Output the [x, y] coordinate of the center of the cell containing the given text.  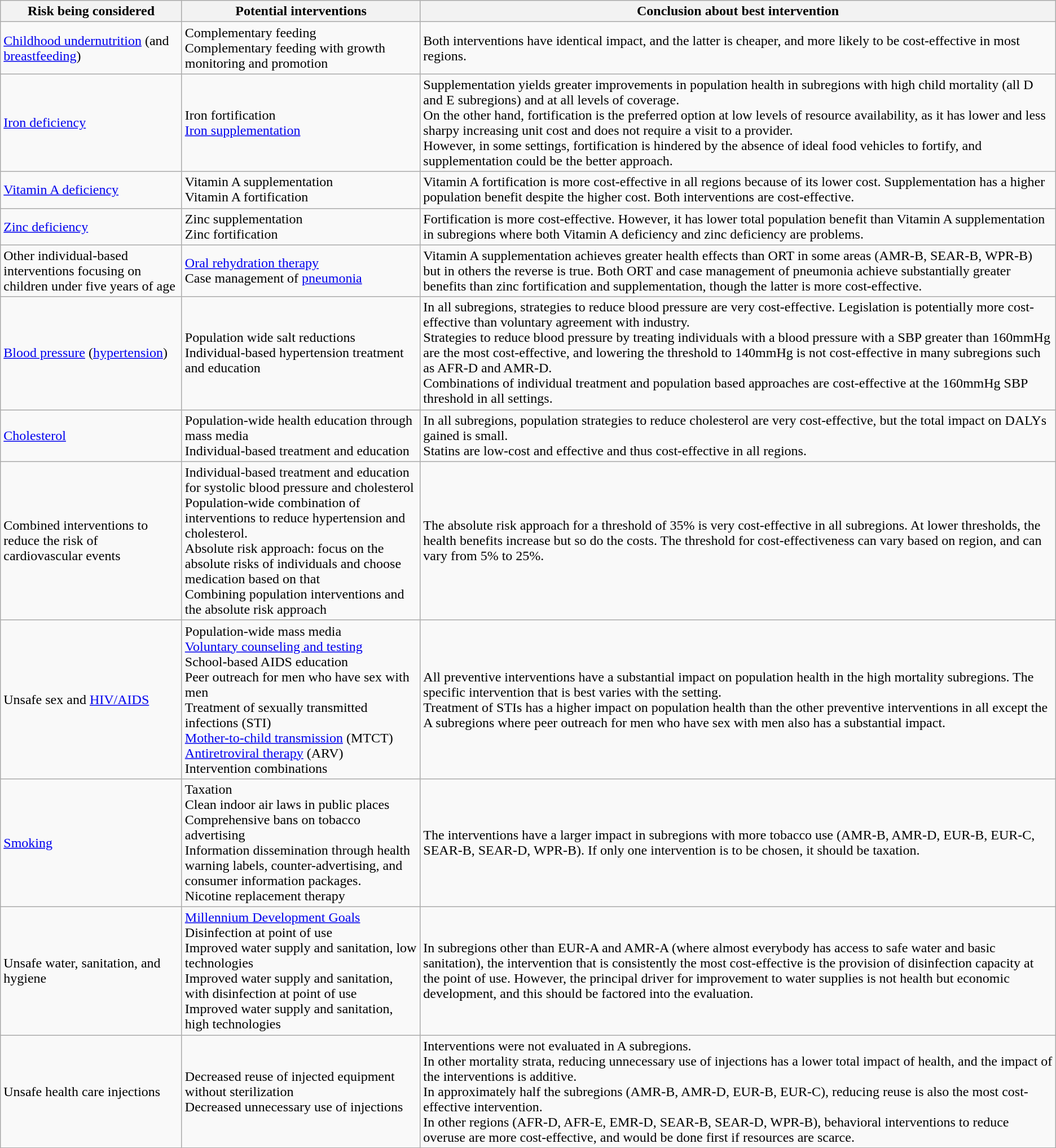
Complementary feedingComplementary feeding with growth monitoring and promotion [301, 48]
Combined interventions to reduce the risk of cardiovascular events [91, 540]
Oral rehydration therapyCase management of pneumonia [301, 271]
Unsafe health care injections [91, 1091]
Vitamin A supplementationVitamin A fortification [301, 190]
Childhood undernutrition (and breastfeeding) [91, 48]
Unsafe water, sanitation, and hygiene [91, 970]
Population-wide health education through mass mediaIndividual-based treatment and education [301, 436]
Both interventions have identical impact, and the latter is cheaper, and more likely to be cost-effective in most regions. [738, 48]
Population wide salt reductionsIndividual-based hypertension treatment and education [301, 353]
Iron fortificationIron supplementation [301, 123]
Zinc deficiency [91, 227]
Other individual-based interventions focusing on children under five years of age [91, 271]
Potential interventions [301, 11]
Risk being considered [91, 11]
Smoking [91, 843]
Iron deficiency [91, 123]
Vitamin A deficiency [91, 190]
Zinc supplementationZinc fortification [301, 227]
Blood pressure (hypertension) [91, 353]
Unsafe sex and HIV/AIDS [91, 700]
Conclusion about best intervention [738, 11]
Cholesterol [91, 436]
Decreased reuse of injected equipment without sterilizationDecreased unnecessary use of injections [301, 1091]
